Detect which cell encompasses the target text, then output its (X, Y) center coordinate. 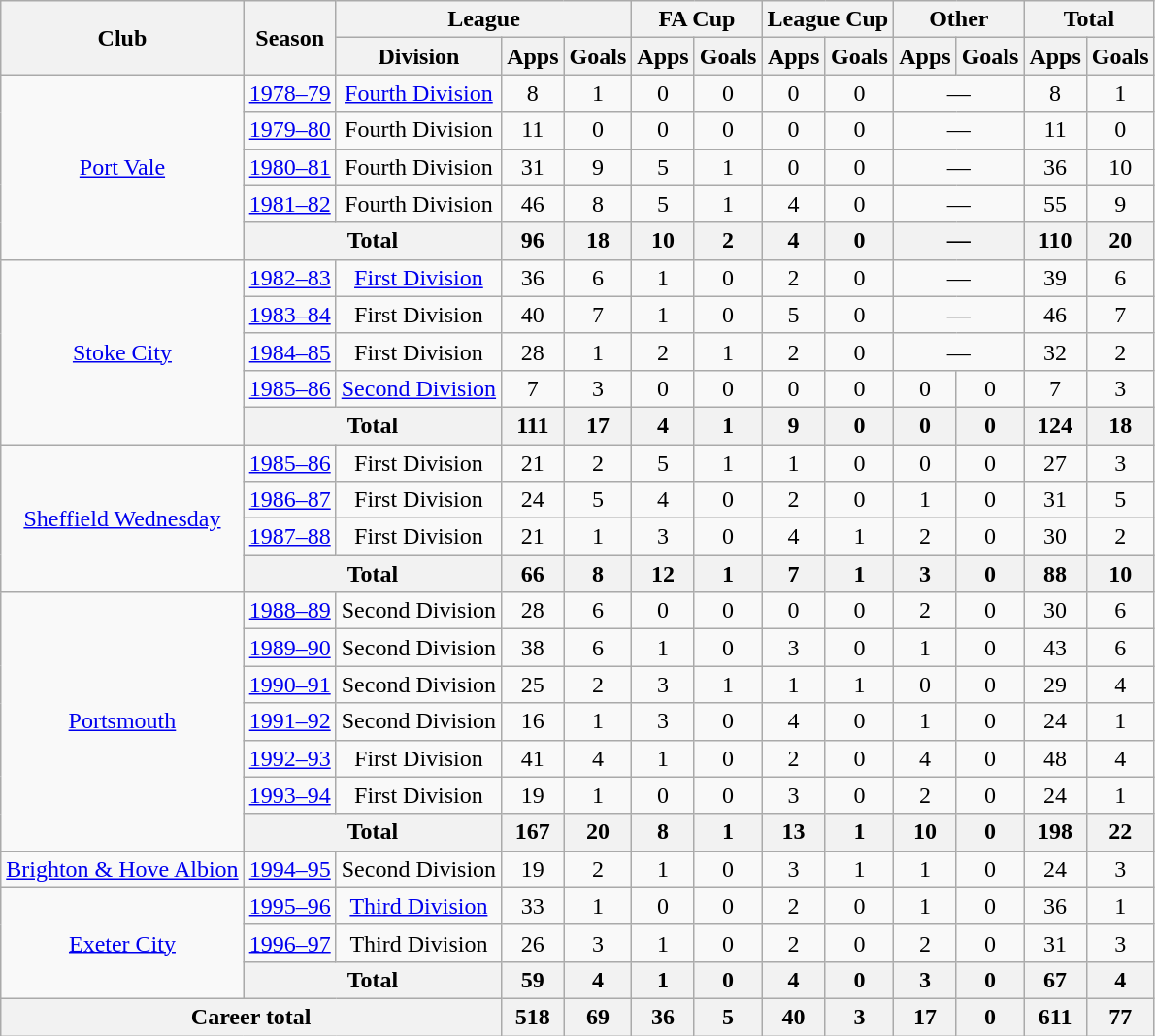
22 (1120, 832)
38 (533, 648)
1979–80 (289, 130)
1990–91 (289, 685)
Portsmouth (122, 721)
611 (1055, 1017)
48 (1055, 758)
1986–87 (289, 500)
League Cup (828, 19)
Sheffield Wednesday (122, 518)
Division (418, 56)
1996–97 (289, 943)
Club (122, 38)
League (483, 19)
1991–92 (289, 721)
111 (533, 425)
167 (533, 832)
1980–81 (289, 167)
518 (533, 1017)
Stoke City (122, 351)
Career total (251, 1017)
1981–82 (289, 204)
1992–93 (289, 758)
55 (1055, 204)
1978–79 (289, 93)
33 (533, 906)
1984–85 (289, 351)
110 (1055, 241)
32 (1055, 351)
43 (1055, 648)
Exeter City (122, 943)
66 (533, 574)
1983–84 (289, 315)
88 (1055, 574)
Brighton & Hove Albion (122, 869)
59 (533, 980)
198 (1055, 832)
26 (533, 943)
67 (1055, 980)
25 (533, 685)
1995–96 (289, 906)
27 (1055, 463)
12 (663, 574)
1993–94 (289, 795)
Port Vale (122, 167)
FA Cup (697, 19)
69 (598, 1017)
96 (533, 241)
Other (959, 19)
1989–90 (289, 648)
39 (1055, 278)
1987–88 (289, 537)
16 (533, 721)
Season (289, 38)
41 (533, 758)
77 (1120, 1017)
13 (794, 832)
1988–89 (289, 611)
1994–95 (289, 869)
29 (1055, 685)
124 (1055, 425)
1982–83 (289, 278)
